Extract the [x, y] coordinate from the center of the cell holding the provided text.  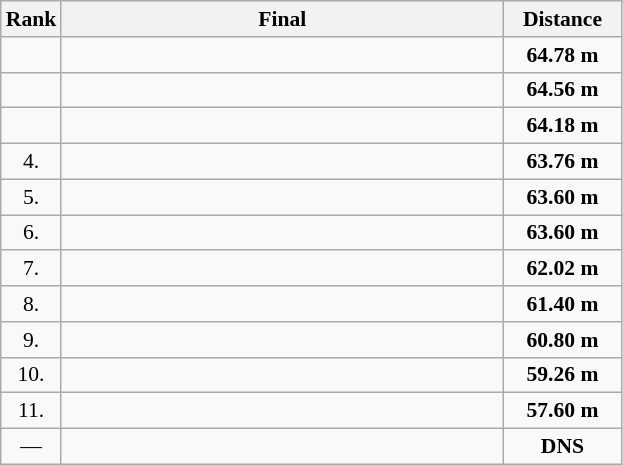
64.78 m [562, 55]
10. [32, 375]
60.80 m [562, 340]
64.18 m [562, 126]
8. [32, 304]
— [32, 447]
62.02 m [562, 269]
6. [32, 233]
9. [32, 340]
5. [32, 197]
64.56 m [562, 90]
11. [32, 411]
61.40 m [562, 304]
59.26 m [562, 375]
7. [32, 269]
Final [282, 19]
57.60 m [562, 411]
Rank [32, 19]
4. [32, 162]
Distance [562, 19]
DNS [562, 447]
63.76 m [562, 162]
